Return [x, y] of the center of cell containing provided text 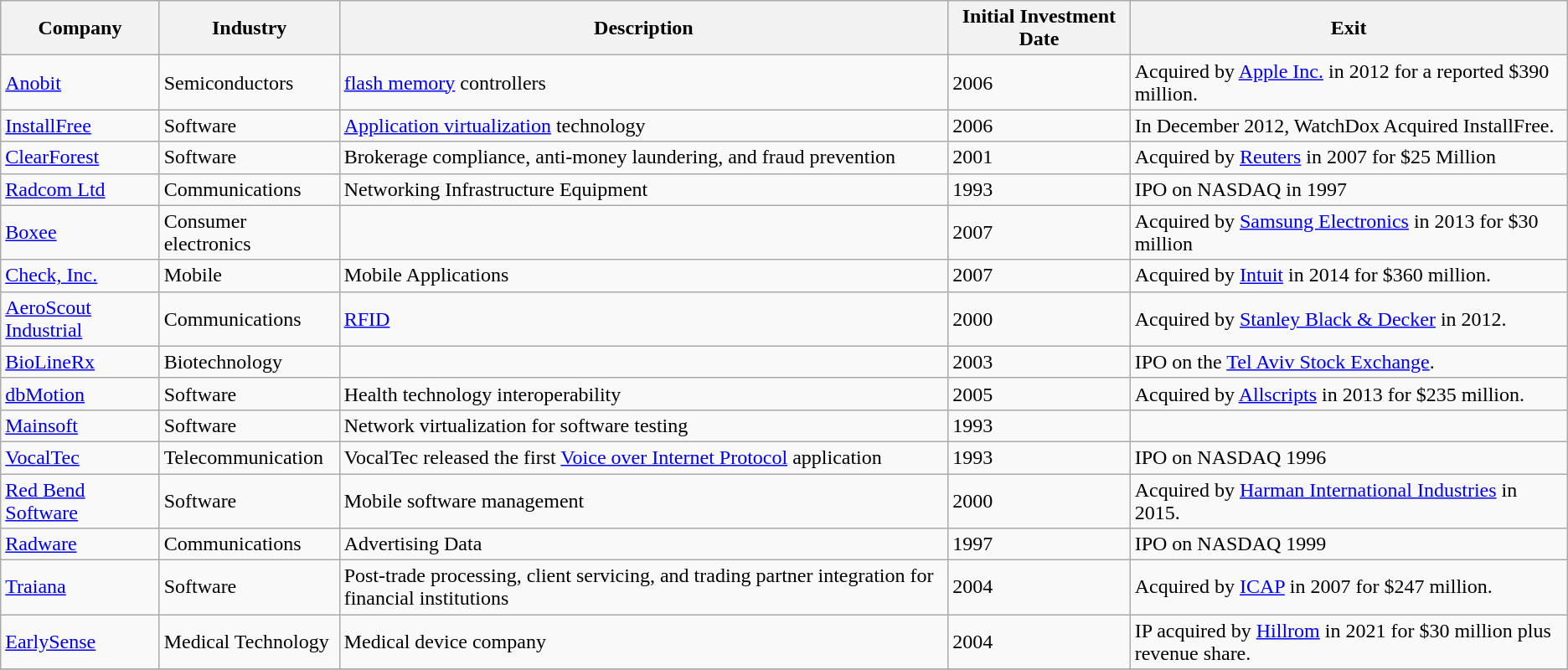
Mobile software management [643, 501]
Brokerage compliance, anti-money laundering, and fraud prevention [643, 157]
2003 [1039, 362]
Exit [1349, 28]
Application virtualization technology [643, 126]
InstallFree [80, 126]
Description [643, 28]
IP acquired by Hillrom in 2021 for $30 million plus revenue share. [1349, 642]
BioLineRx [80, 362]
Acquired by ICAP in 2007 for $247 million. [1349, 588]
Acquired by Reuters in 2007 for $25 Million [1349, 157]
IPO on NASDAQ in 1997 [1349, 189]
IPO on NASDAQ 1999 [1349, 544]
Medical device company [643, 642]
In December 2012, WatchDox Acquired InstallFree. [1349, 126]
Post-trade processing, client servicing, and trading partner integration for financial institutions [643, 588]
Semiconductors [250, 82]
RFID [643, 318]
Radcom Ltd [80, 189]
2001 [1039, 157]
Boxee [80, 233]
1997 [1039, 544]
Acquired by Allscripts in 2013 for $235 million. [1349, 394]
Acquired by Stanley Black & Decker in 2012. [1349, 318]
Medical Technology [250, 642]
VocalTec [80, 457]
flash memory controllers [643, 82]
Red Bend Software [80, 501]
Advertising Data [643, 544]
Consumer electronics [250, 233]
AeroScout Industrial [80, 318]
Mobile Applications [643, 276]
Initial Investment Date [1039, 28]
2005 [1039, 394]
Industry [250, 28]
dbMotion [80, 394]
Acquired by Harman International Industries in 2015. [1349, 501]
Network virtualization for software testing [643, 425]
Acquired by Intuit in 2014 for $360 million. [1349, 276]
EarlySense [80, 642]
Acquired by Apple Inc. in 2012 for a reported $390 million. [1349, 82]
Health technology interoperability [643, 394]
IPO on the Tel Aviv Stock Exchange. [1349, 362]
Mobile [250, 276]
Mainsoft [80, 425]
ClearForest [80, 157]
IPO on NASDAQ 1996 [1349, 457]
Radware [80, 544]
Company [80, 28]
Anobit [80, 82]
Check, Inc. [80, 276]
Biotechnology [250, 362]
Acquired by Samsung Electronics in 2013 for $30 million [1349, 233]
Traiana [80, 588]
Telecommunication [250, 457]
VocalTec released the first Voice over Internet Protocol application [643, 457]
Networking Infrastructure Equipment [643, 189]
